For the text-containing cell, return its midpoint in [X, Y] coordinate format. 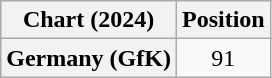
Chart (2024) [89, 20]
91 [223, 58]
Germany (GfK) [89, 58]
Position [223, 20]
